Search for the cell housing the specified text and yield its (X, Y) center coordinate. 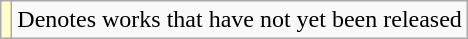
Denotes works that have not yet been released (240, 20)
